Detect which cell encompasses the target text, then output its (X, Y) center coordinate. 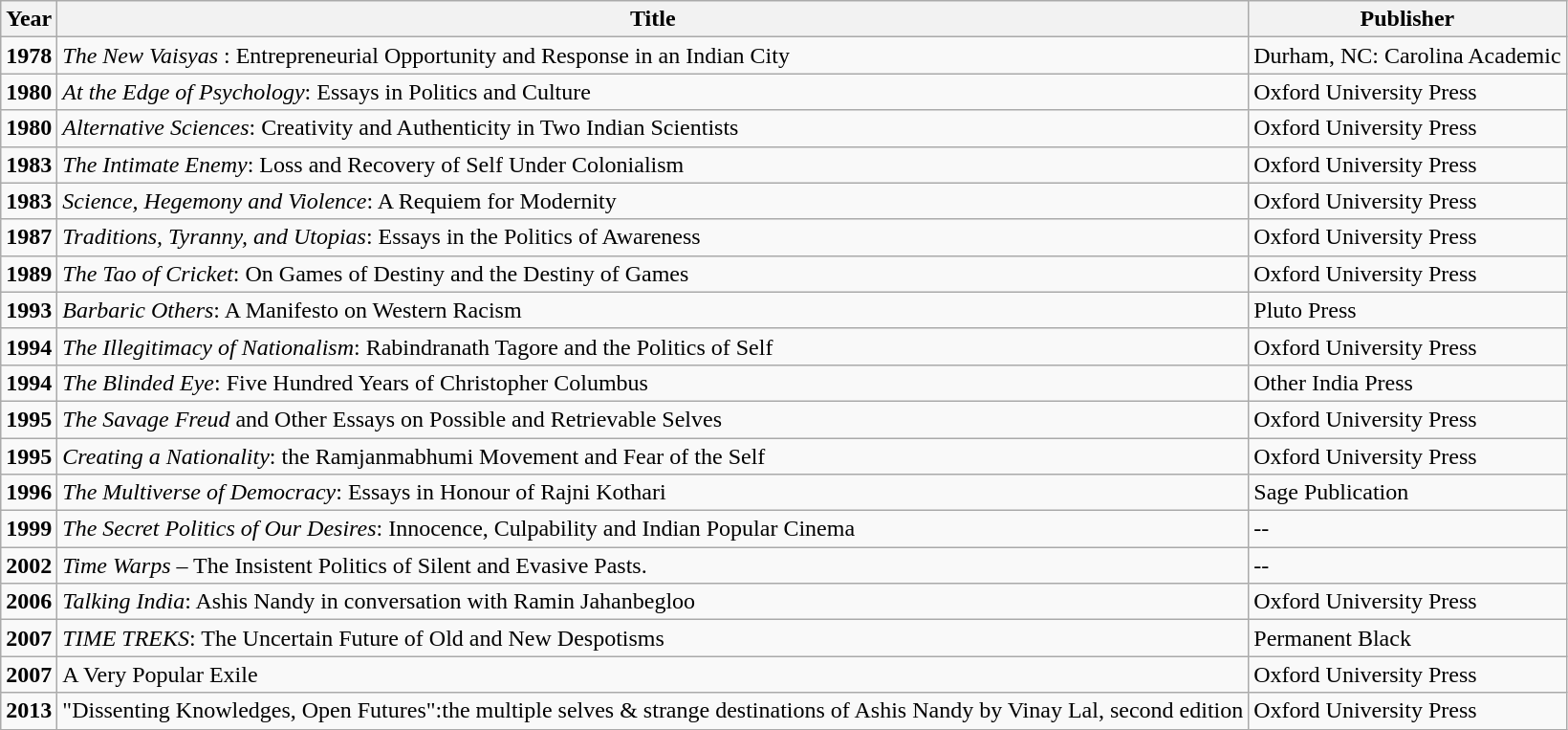
The Blinded Eye: Five Hundred Years of Christopher Columbus (653, 383)
At the Edge of Psychology: Essays in Politics and Culture (653, 92)
2006 (29, 602)
Other India Press (1407, 383)
Sage Publication (1407, 493)
1993 (29, 310)
1989 (29, 274)
Title (653, 19)
2002 (29, 565)
2013 (29, 711)
1987 (29, 237)
Talking India: Ashis Nandy in conversation with Ramin Jahanbegloo (653, 602)
The Illegitimacy of Nationalism: Rabindranath Tagore and the Politics of Self (653, 346)
Year (29, 19)
Creating a Nationality: the Ramjanmabhumi Movement and Fear of the Self (653, 456)
Science, Hegemony and Violence: A Requiem for Modernity (653, 201)
Alternative Sciences: Creativity and Authenticity in Two Indian Scientists (653, 128)
Traditions, Tyranny, and Utopias: Essays in the Politics of Awareness (653, 237)
Time Warps – The Insistent Politics of Silent and Evasive Pasts. (653, 565)
The Multiverse of Democracy: Essays in Honour of Rajni Kothari (653, 493)
1999 (29, 529)
Publisher (1407, 19)
The Intimate Enemy: Loss and Recovery of Self Under Colonialism (653, 165)
TIME TREKS: The Uncertain Future of Old and New Despotisms (653, 638)
1996 (29, 493)
Pluto Press (1407, 310)
The Tao of Cricket: On Games of Destiny and the Destiny of Games (653, 274)
"Dissenting Knowledges, Open Futures":the multiple selves & strange destinations of Ashis Nandy by Vinay Lal, second edition (653, 711)
The New Vaisyas : Entrepreneurial Opportunity and Response in an Indian City (653, 55)
1978 (29, 55)
Barbaric Others: A Manifesto on Western Racism (653, 310)
Permanent Black (1407, 638)
Durham, NC: Carolina Academic (1407, 55)
A Very Popular Exile (653, 675)
The Secret Politics of Our Desires: Innocence, Culpability and Indian Popular Cinema (653, 529)
The Savage Freud and Other Essays on Possible and Retrievable Selves (653, 419)
